Return (X, Y) of the center of cell containing provided text 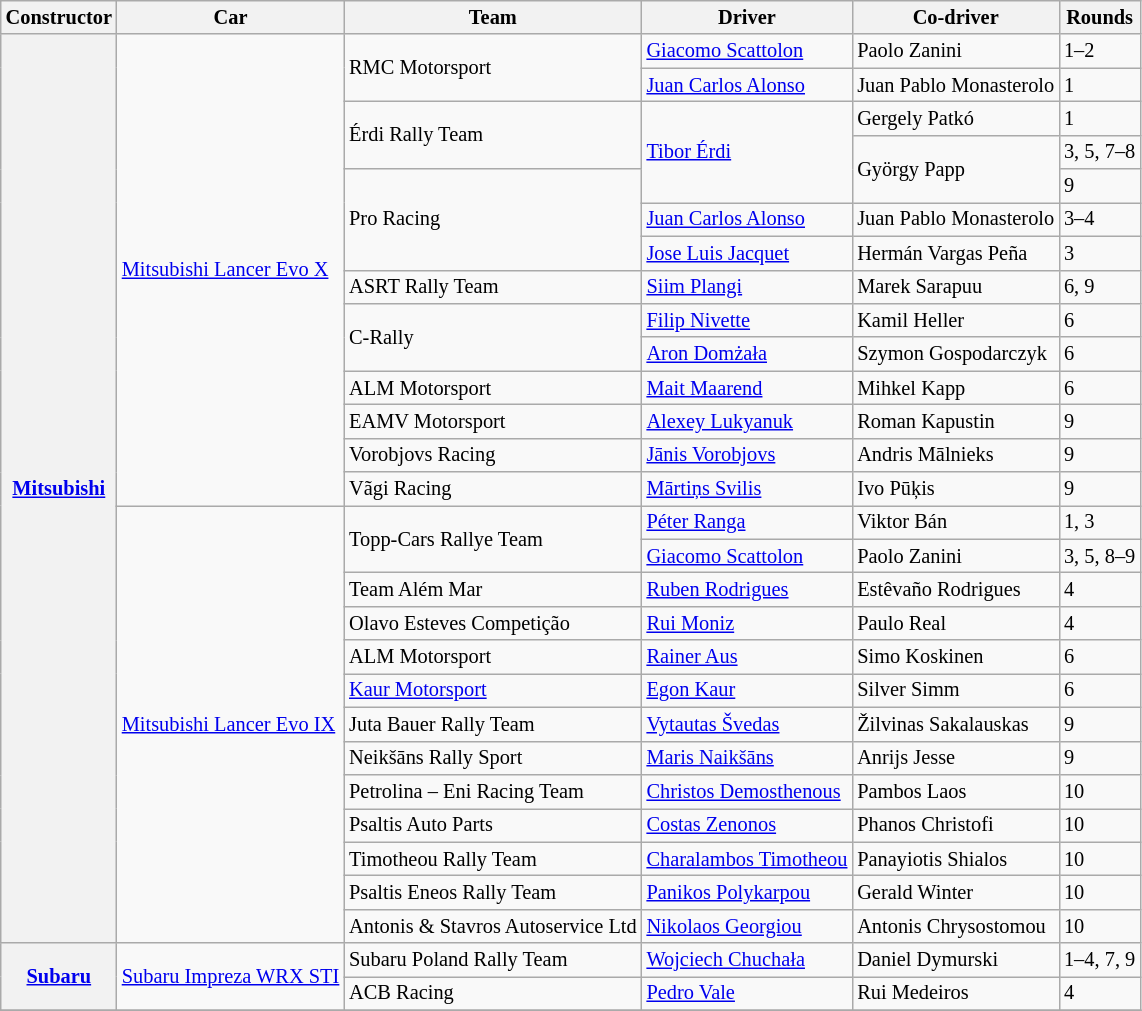
EAMV Motorsport (492, 421)
3–4 (1100, 219)
Pro Racing (492, 220)
Gergely Patkó (956, 118)
Rui Medeiros (956, 993)
Alexey Lukyanuk (748, 421)
Hermán Vargas Peña (956, 253)
Péter Ranga (748, 522)
Subaru (59, 976)
6, 9 (1100, 287)
Ivo Pūķis (956, 489)
Costas Zenonos (748, 825)
György Papp (956, 168)
Pambos Laos (956, 791)
Rui Moniz (748, 623)
Roman Kapustin (956, 421)
3 (1100, 253)
Andris Mālnieks (956, 455)
Estêvaño Rodrigues (956, 589)
Mait Maarend (748, 388)
Mitsubishi Lancer Evo X (230, 270)
RMC Motorsport (492, 68)
Érdi Rally Team (492, 134)
Psaltis Auto Parts (492, 825)
Team Além Mar (492, 589)
Driver (748, 17)
Jose Luis Jacquet (748, 253)
Juta Bauer Rally Team (492, 724)
Petrolina – Eni Racing Team (492, 791)
Gerald Winter (956, 892)
ASRT Rally Team (492, 287)
1, 3 (1100, 522)
Topp-Cars Rallye Team (492, 538)
Rounds (1100, 17)
3, 5, 8–9 (1100, 556)
Rainer Aus (748, 657)
Antonis Chrysostomou (956, 926)
Žilvinas Sakalauskas (956, 724)
Subaru Impreza WRX STI (230, 976)
Tibor Érdi (748, 152)
Mitsubishi (59, 488)
Wojciech Chuchała (748, 960)
1–2 (1100, 51)
Mārtiņs Svilis (748, 489)
Vorobjovs Racing (492, 455)
Olavo Esteves Competição (492, 623)
Phanos Christofi (956, 825)
Antonis & Stavros Autoservice Ltd (492, 926)
Co-driver (956, 17)
Car (230, 17)
Timotheou Rally Team (492, 859)
Daniel Dymurski (956, 960)
Aron Domżała (748, 354)
Mihkel Kapp (956, 388)
Szymon Gospodarczyk (956, 354)
3, 5, 7–8 (1100, 152)
Marek Sarapuu (956, 287)
Silver Simm (956, 690)
Jānis Vorobjovs (748, 455)
Panikos Polykarpou (748, 892)
Panayiotis Shialos (956, 859)
Neikšāns Rally Sport (492, 758)
Team (492, 17)
Nikolaos Georgiou (748, 926)
1–4, 7, 9 (1100, 960)
Anrijs Jesse (956, 758)
Kamil Heller (956, 320)
Constructor (59, 17)
Christos Demosthenous (748, 791)
Subaru Poland Rally Team (492, 960)
Siim Plangi (748, 287)
Vãgi Racing (492, 489)
Kaur Motorsport (492, 690)
Filip Nivette (748, 320)
Viktor Bán (956, 522)
Paulo Real (956, 623)
Vytautas Švedas (748, 724)
Mitsubishi Lancer Evo IX (230, 724)
Simo Koskinen (956, 657)
Pedro Vale (748, 993)
ACB Racing (492, 993)
Egon Kaur (748, 690)
Psaltis Eneos Rally Team (492, 892)
Maris Naikšāns (748, 758)
Charalambos Timotheou (748, 859)
C-Rally (492, 336)
Ruben Rodrigues (748, 589)
